For the text-containing cell, return its midpoint in (x, y) coordinate format. 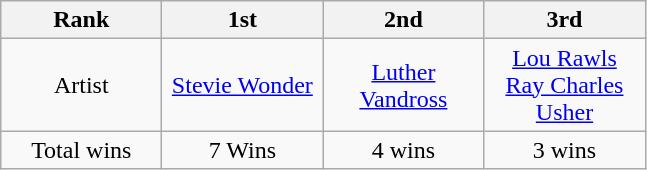
2nd (404, 20)
7 Wins (242, 150)
1st (242, 20)
Total wins (82, 150)
Stevie Wonder (242, 85)
Lou RawlsRay CharlesUsher (564, 85)
3 wins (564, 150)
Luther Vandross (404, 85)
Rank (82, 20)
3rd (564, 20)
Artist (82, 85)
4 wins (404, 150)
